Identify which cell holds the provided text, then report its [X, Y] central coordinate. 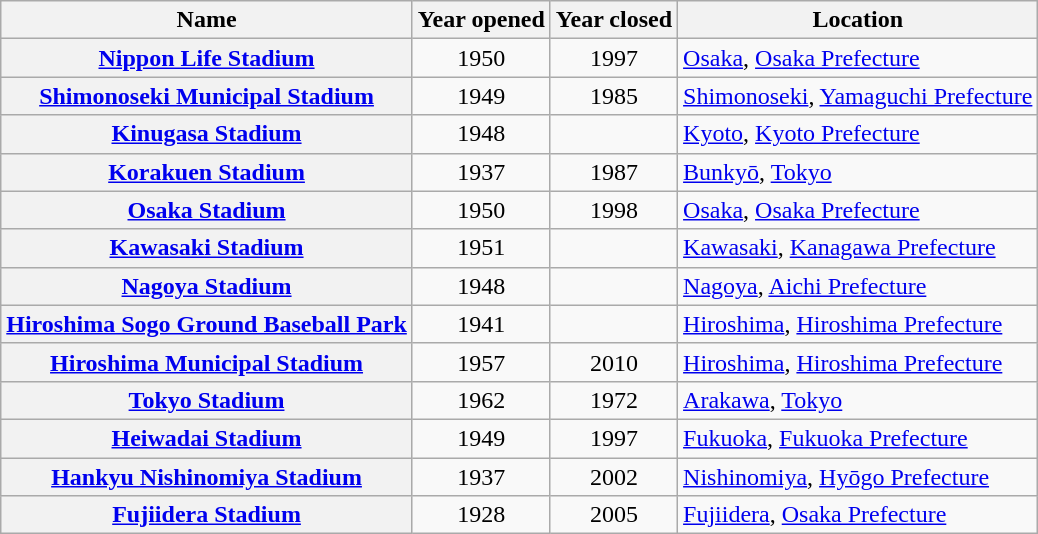
Nippon Life Stadium [207, 58]
Name [207, 20]
Kawasaki, Kanagawa Prefecture [858, 248]
Nagoya, Aichi Prefecture [858, 286]
1998 [614, 210]
Osaka Stadium [207, 210]
1941 [481, 324]
Kinugasa Stadium [207, 134]
Year closed [614, 20]
2002 [614, 477]
Arakawa, Tokyo [858, 400]
Shimonoseki Municipal Stadium [207, 96]
Tokyo Stadium [207, 400]
1987 [614, 172]
1962 [481, 400]
Kawasaki Stadium [207, 248]
1957 [481, 362]
Nishinomiya, Hyōgo Prefecture [858, 477]
Fukuoka, Fukuoka Prefecture [858, 438]
Bunkyō, Tokyo [858, 172]
1985 [614, 96]
Shimonoseki, Yamaguchi Prefecture [858, 96]
2010 [614, 362]
Hiroshima Municipal Stadium [207, 362]
Fujiidera, Osaka Prefecture [858, 515]
Heiwadai Stadium [207, 438]
1928 [481, 515]
2005 [614, 515]
Korakuen Stadium [207, 172]
Location [858, 20]
Year opened [481, 20]
Hiroshima Sogo Ground Baseball Park [207, 324]
Hankyu Nishinomiya Stadium [207, 477]
Fujiidera Stadium [207, 515]
1972 [614, 400]
1951 [481, 248]
Kyoto, Kyoto Prefecture [858, 134]
Nagoya Stadium [207, 286]
